Find where the given text appears and provide that cell's center as [X, Y] coordinate. 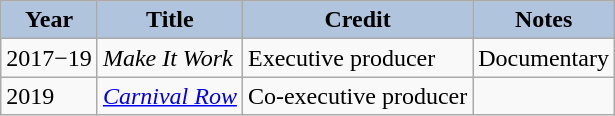
2017−19 [50, 58]
Year [50, 20]
Executive producer [357, 58]
Make It Work [170, 58]
Carnival Row [170, 96]
Co-executive producer [357, 96]
Documentary [544, 58]
2019 [50, 96]
Credit [357, 20]
Notes [544, 20]
Title [170, 20]
